From the cell containing the given text, extract its center point as (x, y) coordinate. 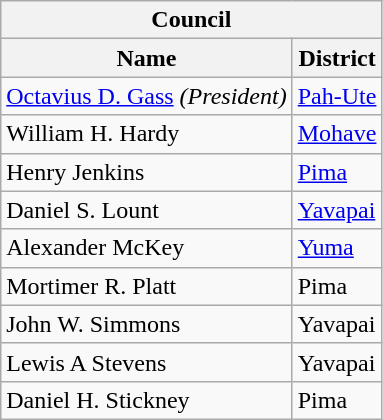
Octavius D. Gass (President) (146, 96)
Mortimer R. Platt (146, 286)
William H. Hardy (146, 134)
Council (192, 20)
John W. Simmons (146, 324)
Daniel H. Stickney (146, 400)
District (337, 58)
Alexander McKey (146, 248)
Henry Jenkins (146, 172)
Yuma (337, 248)
Name (146, 58)
Lewis A Stevens (146, 362)
Daniel S. Lount (146, 210)
Pah-Ute (337, 96)
Mohave (337, 134)
